Locate the cell with the specified text and output its (x, y) center coordinate. 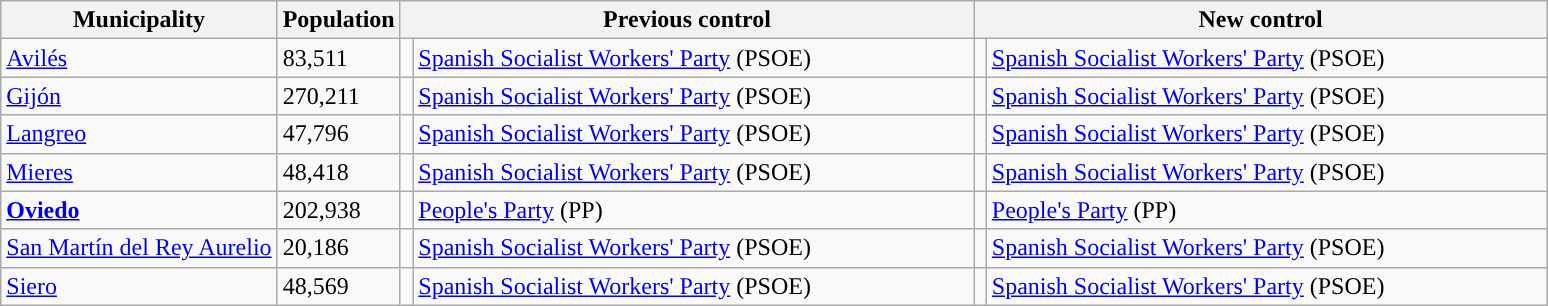
83,511 (338, 58)
Previous control (687, 20)
270,211 (338, 96)
47,796 (338, 134)
Mieres (139, 172)
Langreo (139, 134)
Municipality (139, 20)
Avilés (139, 58)
Population (338, 20)
Siero (139, 286)
Gijón (139, 96)
San Martín del Rey Aurelio (139, 248)
20,186 (338, 248)
New control (1261, 20)
48,418 (338, 172)
Oviedo (139, 210)
48,569 (338, 286)
202,938 (338, 210)
